Detect which cell encompasses the target text, then output its [x, y] center coordinate. 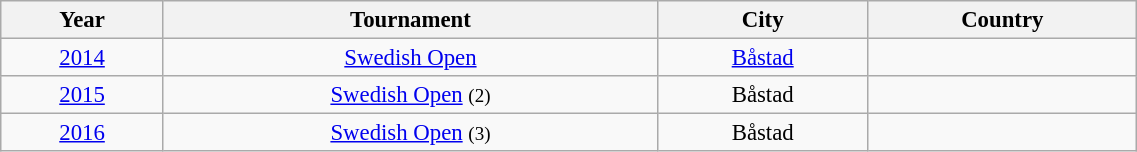
2015 [82, 95]
Swedish Open (2) [410, 95]
Swedish Open [410, 58]
Swedish Open (3) [410, 133]
Year [82, 20]
Tournament [410, 20]
City [763, 20]
Country [1002, 20]
2016 [82, 133]
2014 [82, 58]
